Detect which cell encompasses the target text, then output its (x, y) center coordinate. 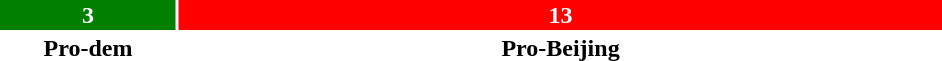
13 (560, 15)
3 (88, 15)
